Locate the cell with the specified text and output its [X, Y] center coordinate. 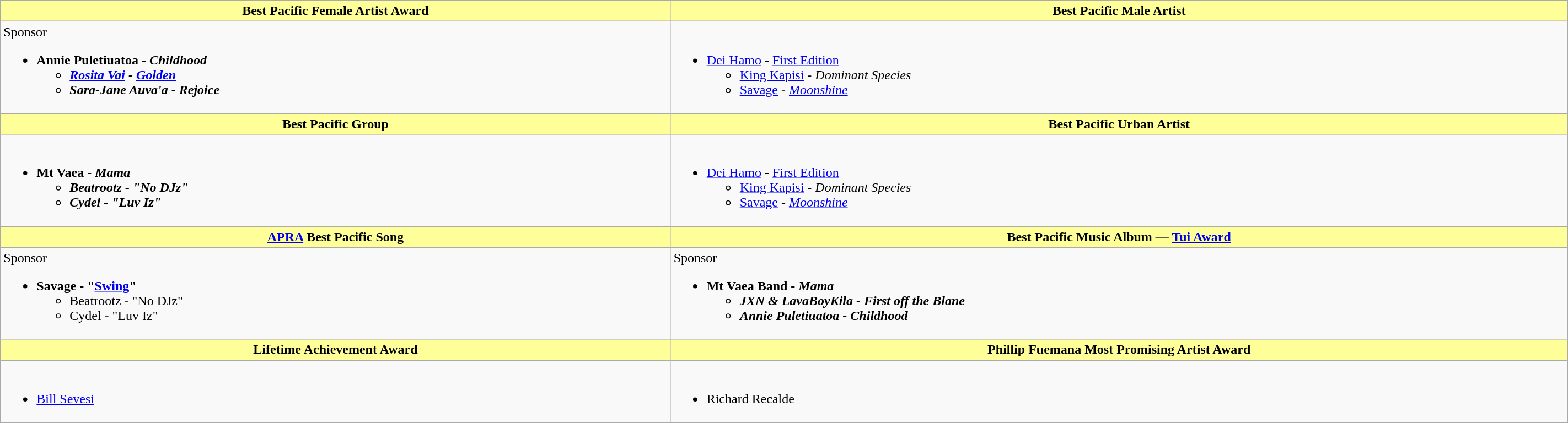
SponsorAnnie Puletiuatoa - ChildhoodRosita Vai - GoldenSara-Jane Auva'a - Rejoice [335, 67]
Mt Vaea - MamaBeatrootz - "No DJz"Cydel - "Luv Iz" [335, 181]
Best Pacific Male Artist [1119, 11]
Bill Sevesi [335, 391]
SponsorMt Vaea Band - MamaJXN & LavaBoyKila - First off the BlaneAnnie Puletiuatoa - Childhood [1119, 293]
APRA Best Pacific Song [335, 237]
SponsorSavage - "Swing"Beatrootz - "No DJz"Cydel - "Luv Iz" [335, 293]
Richard Recalde [1119, 391]
Lifetime Achievement Award [335, 350]
Best Pacific Group [335, 124]
Best Pacific Urban Artist [1119, 124]
Best Pacific Female Artist Award [335, 11]
Phillip Fuemana Most Promising Artist Award [1119, 350]
Best Pacific Music Album — Tui Award [1119, 237]
